Pinpoint the cell where the given text exists, returning its (x, y) midpoint coordinate. 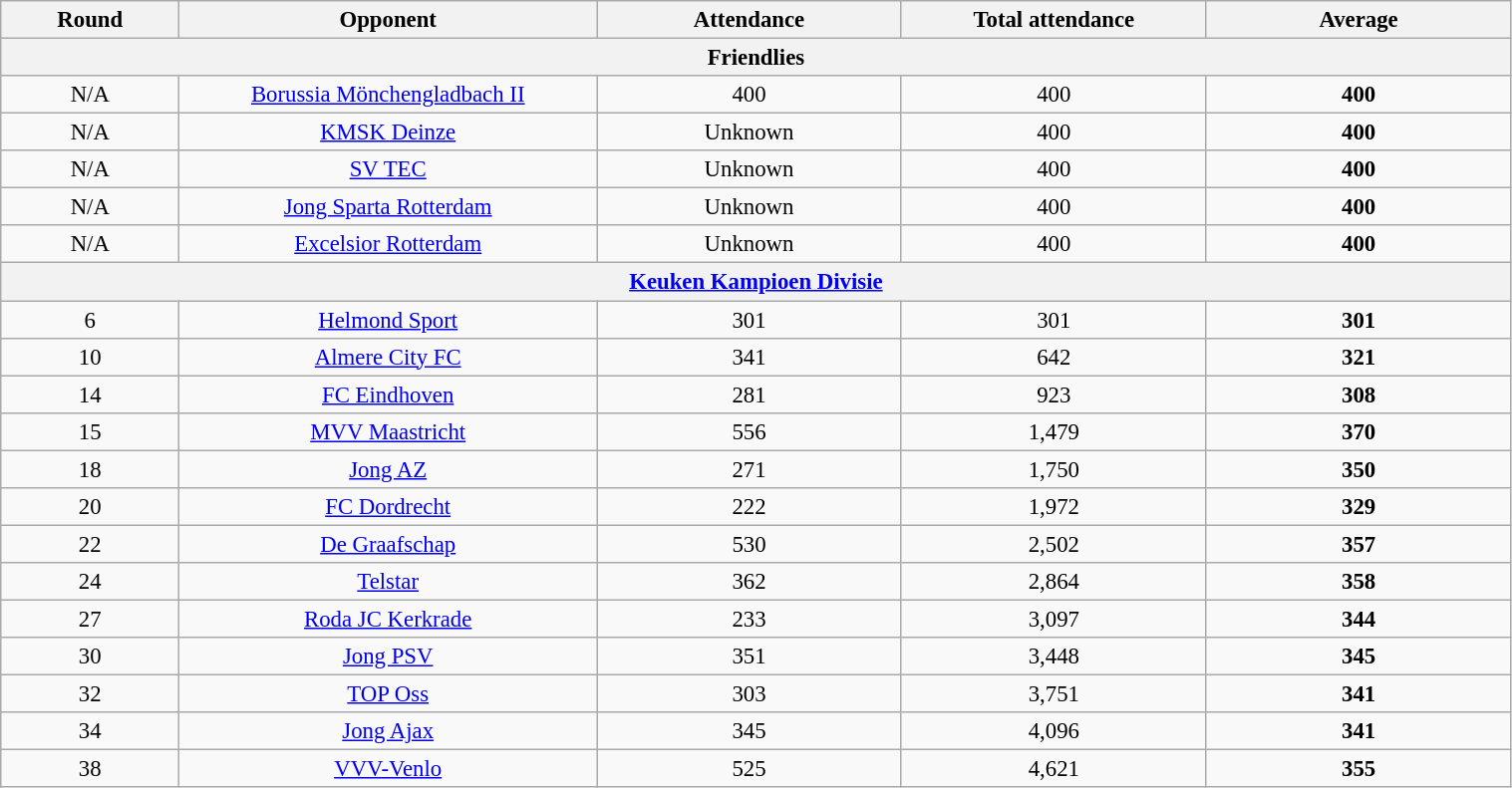
281 (750, 394)
Friendlies (756, 58)
TOP Oss (389, 694)
24 (90, 582)
15 (90, 431)
SV TEC (389, 169)
556 (750, 431)
355 (1359, 769)
MVV Maastricht (389, 431)
1,479 (1054, 431)
2,864 (1054, 582)
642 (1054, 357)
1,750 (1054, 469)
Borussia Mönchengladbach II (389, 95)
20 (90, 507)
32 (90, 694)
222 (750, 507)
Jong Ajax (389, 731)
Roda JC Kerkrade (389, 619)
Jong PSV (389, 657)
308 (1359, 394)
3,097 (1054, 619)
10 (90, 357)
Attendance (750, 20)
351 (750, 657)
14 (90, 394)
FC Eindhoven (389, 394)
3,448 (1054, 657)
321 (1359, 357)
530 (750, 544)
18 (90, 469)
Keuken Kampioen Divisie (756, 282)
271 (750, 469)
Total attendance (1054, 20)
357 (1359, 544)
27 (90, 619)
362 (750, 582)
350 (1359, 469)
233 (750, 619)
Excelsior Rotterdam (389, 244)
KMSK Deinze (389, 132)
344 (1359, 619)
525 (750, 769)
Helmond Sport (389, 320)
Telstar (389, 582)
Jong Sparta Rotterdam (389, 207)
4,621 (1054, 769)
Opponent (389, 20)
Jong AZ (389, 469)
4,096 (1054, 731)
De Graafschap (389, 544)
VVV-Venlo (389, 769)
Almere City FC (389, 357)
Round (90, 20)
358 (1359, 582)
3,751 (1054, 694)
370 (1359, 431)
38 (90, 769)
923 (1054, 394)
2,502 (1054, 544)
FC Dordrecht (389, 507)
1,972 (1054, 507)
329 (1359, 507)
Average (1359, 20)
22 (90, 544)
30 (90, 657)
303 (750, 694)
6 (90, 320)
34 (90, 731)
